Provide the (X, Y) coordinate of the cell's center where the given text is located.  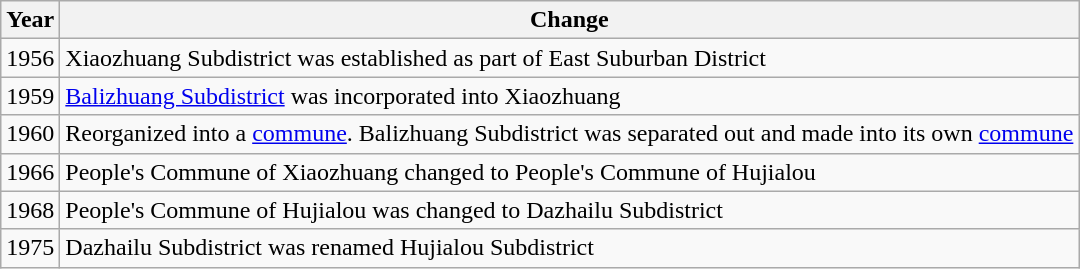
Dazhailu Subdistrict was renamed Hujialou Subdistrict (570, 248)
Balizhuang Subdistrict was incorporated into Xiaozhuang (570, 96)
1966 (30, 172)
Year (30, 20)
1968 (30, 210)
People's Commune of Hujialou was changed to Dazhailu Subdistrict (570, 210)
Reorganized into a commune. Balizhuang Subdistrict was separated out and made into its own commune (570, 134)
People's Commune of Xiaozhuang changed to People's Commune of Hujialou (570, 172)
1960 (30, 134)
Change (570, 20)
1975 (30, 248)
Xiaozhuang Subdistrict was established as part of East Suburban District (570, 58)
1956 (30, 58)
1959 (30, 96)
